Return [x, y] of the center of cell containing provided text 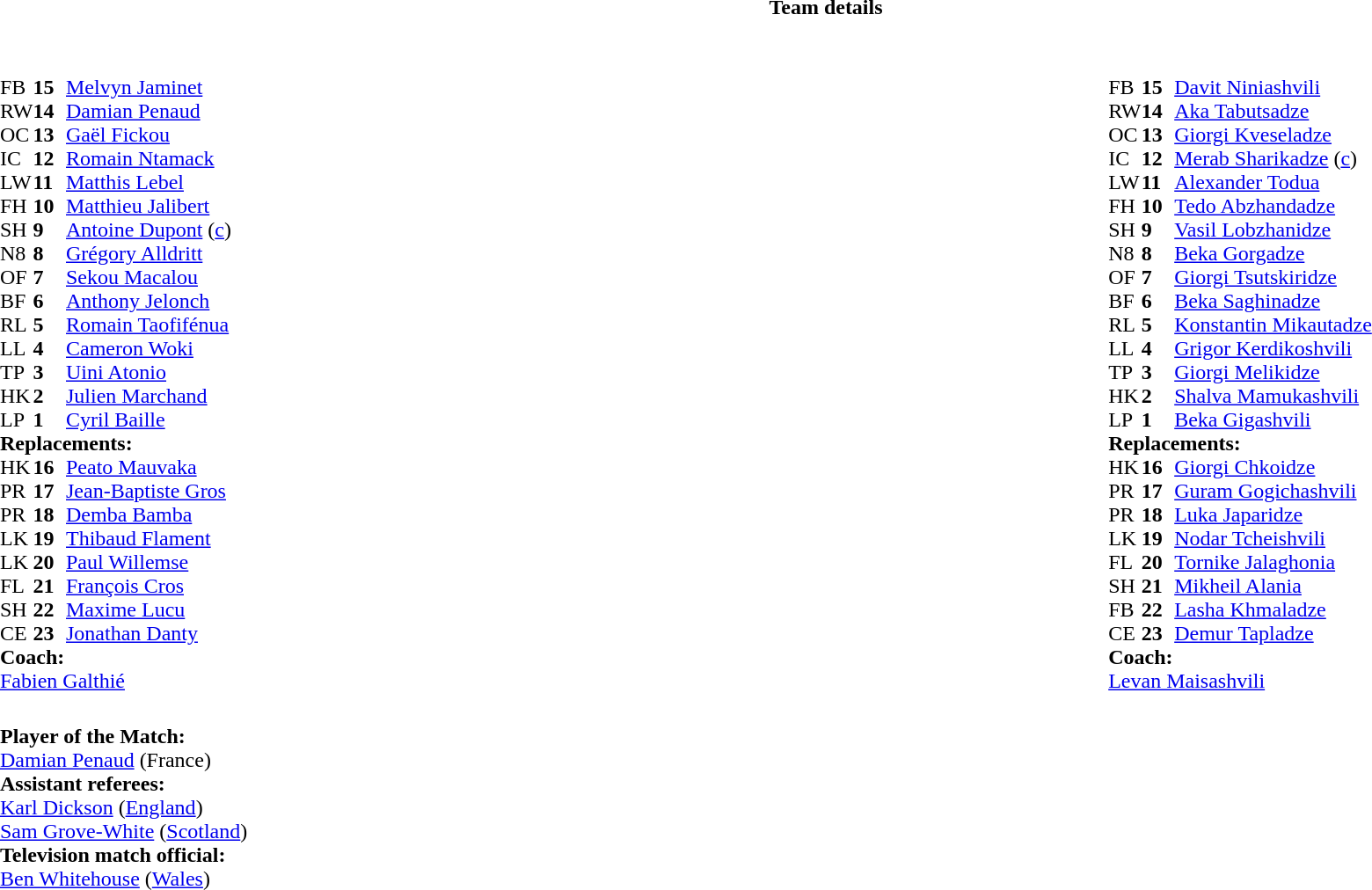
Tornike Jalaghonia [1273, 563]
Giorgi Melikidze [1273, 373]
Guram Gogichashvili [1273, 491]
Grégory Alldritt [149, 253]
Maxime Lucu [149, 610]
Anthony Jelonch [149, 301]
Beka Gigashvili [1273, 420]
Paul Willemse [149, 563]
Jonathan Danty [149, 633]
Fabien Galthié [116, 681]
Aka Tabutsadze [1273, 111]
François Cros [149, 586]
Beka Gorgadze [1273, 253]
Julien Marchand [149, 396]
Lasha Khmaladze [1273, 610]
Romain Taofifénua [149, 325]
Damian Penaud [149, 111]
Jean-Baptiste Gros [149, 491]
Alexander Todua [1273, 183]
Demur Tapladze [1273, 633]
Cameron Woki [149, 348]
Giorgi Tsutskiridze [1273, 278]
Giorgi Kveseladze [1273, 135]
Romain Ntamack [149, 158]
Giorgi Chkoidze [1273, 468]
Peato Mauvaka [149, 468]
Mikheil Alania [1273, 586]
Gaël Fickou [149, 135]
Thibaud Flament [149, 538]
Merab Sharikadze (c) [1273, 158]
Shalva Mamukashvili [1273, 396]
Nodar Tcheishvili [1273, 538]
Matthis Lebel [149, 183]
Grigor Kerdikoshvili [1273, 348]
Cyril Baille [149, 420]
Melvyn Jaminet [149, 88]
Luka Japaridze [1273, 515]
Demba Bamba [149, 515]
Sekou Macalou [149, 278]
Uini Atonio [149, 373]
Vasil Lobzhanidze [1273, 230]
Davit Niniashvili [1273, 88]
Antoine Dupont (c) [149, 230]
Tedo Abzhandadze [1273, 206]
Levan Maisashvili [1240, 681]
Beka Saghinadze [1273, 301]
Matthieu Jalibert [149, 206]
Konstantin Mikautadze [1273, 325]
